Locate the cell with the specified text and output its [X, Y] center coordinate. 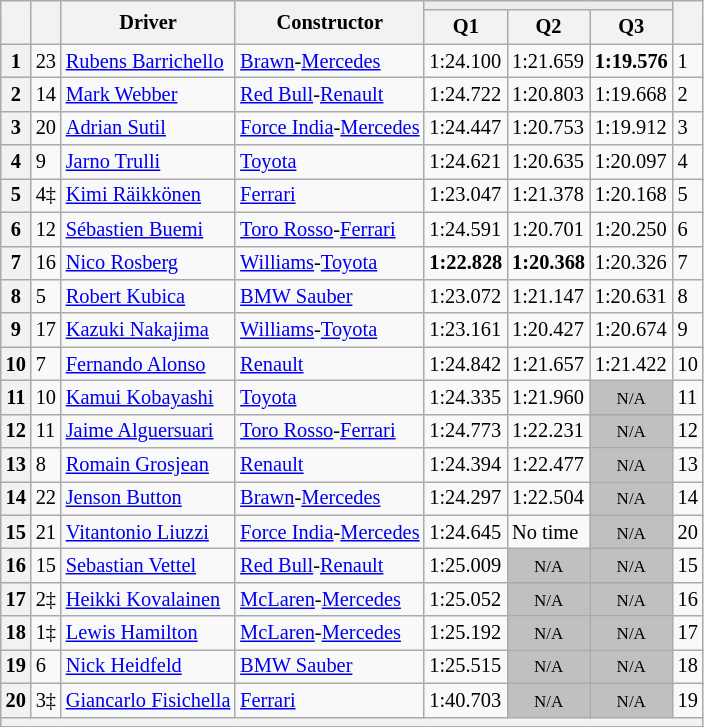
1:40.703 [466, 700]
1:25.515 [466, 666]
1:20.326 [632, 263]
1:20.168 [632, 195]
4‡ [46, 195]
1:24.591 [466, 229]
1:20.753 [548, 128]
Driver [148, 22]
Mark Webber [148, 94]
1:24.297 [466, 498]
1:22.504 [548, 498]
1:24.100 [466, 61]
1:25.009 [466, 565]
1:19.576 [632, 61]
1‡ [46, 633]
Jarno Trulli [148, 162]
Rubens Barrichello [148, 61]
1:19.668 [632, 94]
21 [46, 532]
Adrian Sutil [148, 128]
Kamui Kobayashi [148, 397]
1:25.052 [466, 599]
Kimi Räikkönen [148, 195]
1:21.422 [632, 364]
Q1 [466, 27]
22 [46, 498]
1:23.161 [466, 330]
1:19.912 [632, 128]
Q3 [632, 27]
Constructor [330, 22]
Jaime Alguersuari [148, 431]
1:20.631 [632, 296]
Lewis Hamilton [148, 633]
1:24.842 [466, 364]
1:20.701 [548, 229]
1:21.147 [548, 296]
1:23.047 [466, 195]
Heikki Kovalainen [148, 599]
No time [548, 532]
Q2 [548, 27]
Sebastian Vettel [148, 565]
Kazuki Nakajima [148, 330]
Sébastien Buemi [148, 229]
Fernando Alonso [148, 364]
1:20.674 [632, 330]
1:23.072 [466, 296]
Robert Kubica [148, 296]
1:24.645 [466, 532]
1:24.621 [466, 162]
1:21.657 [548, 364]
1:24.335 [466, 397]
1:24.447 [466, 128]
23 [46, 61]
1:20.368 [548, 263]
1:24.773 [466, 431]
1:22.828 [466, 263]
Nick Heidfeld [148, 666]
1:20.635 [548, 162]
1:21.960 [548, 397]
Vitantonio Liuzzi [148, 532]
1:24.394 [466, 465]
1:20.803 [548, 94]
Giancarlo Fisichella [148, 700]
Nico Rosberg [148, 263]
1:20.427 [548, 330]
1:20.097 [632, 162]
Romain Grosjean [148, 465]
1:21.378 [548, 195]
1:25.192 [466, 633]
2‡ [46, 599]
Jenson Button [148, 498]
3‡ [46, 700]
1:21.659 [548, 61]
1:24.722 [466, 94]
1:20.250 [632, 229]
1:22.477 [548, 465]
1:22.231 [548, 431]
